Identify which cell holds the provided text, then report its [X, Y] central coordinate. 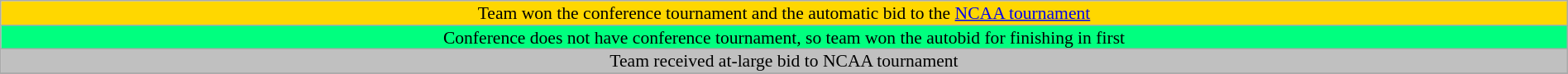
Conference does not have conference tournament, so team won the autobid for finishing in first [784, 38]
Team won the conference tournament and the automatic bid to the NCAA tournament [784, 13]
Team received at-large bid to NCAA tournament [784, 62]
